Extract the [X, Y] coordinate from the center of the cell holding the provided text.  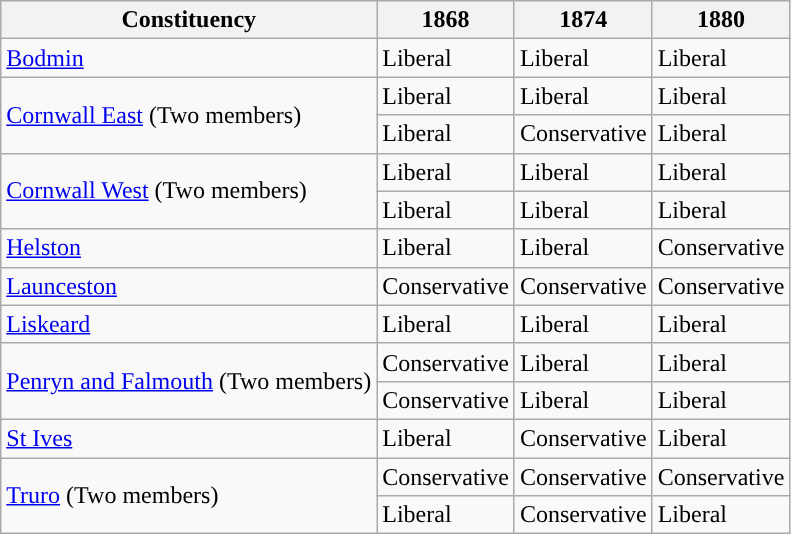
Truro (Two members) [189, 496]
St Ives [189, 438]
Cornwall West (Two members) [189, 191]
Helston [189, 248]
Launceston [189, 286]
1874 [583, 20]
1868 [446, 20]
Liskeard [189, 324]
Constituency [189, 20]
Penryn and Falmouth (Two members) [189, 381]
1880 [721, 20]
Bodmin [189, 58]
Cornwall East (Two members) [189, 115]
